Determine the (x, y) coordinate at the center of the cell enclosing the given text.  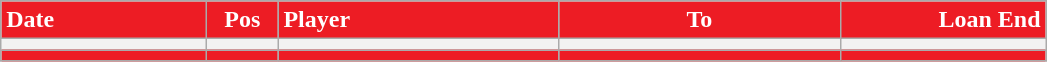
To (700, 20)
Loan End (943, 20)
Player (418, 20)
Pos (242, 20)
Date (104, 20)
